Return the [X, Y] coordinate for the center point of the cell that contains the specified text.  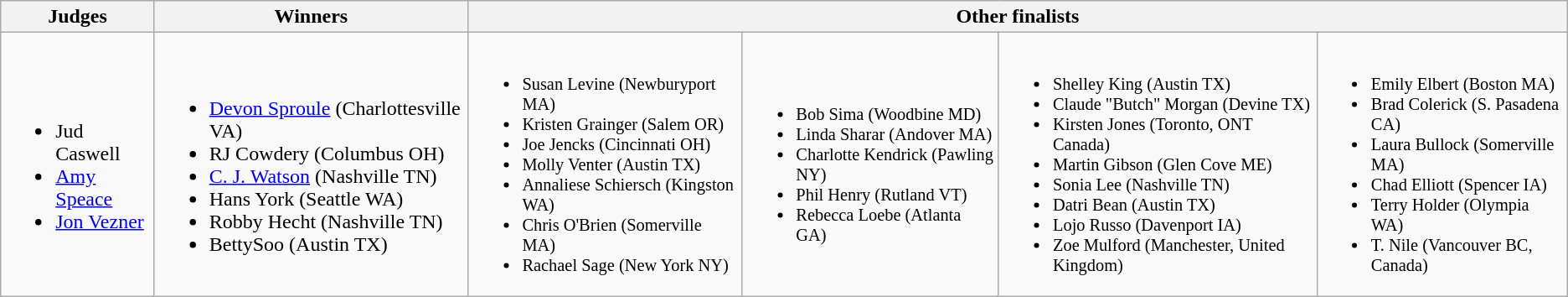
Winners [311, 17]
Judges [77, 17]
Bob Sima (Woodbine MD)Linda Sharar (Andover MA)Charlotte Kendrick (Pawling NY)Phil Henry (Rutland VT)Rebecca Loebe (Atlanta GA) [871, 164]
Jud CaswellAmy SpeaceJon Vezner [77, 164]
Other finalists [1019, 17]
